Locate the cell with the specified text and output its (X, Y) center coordinate. 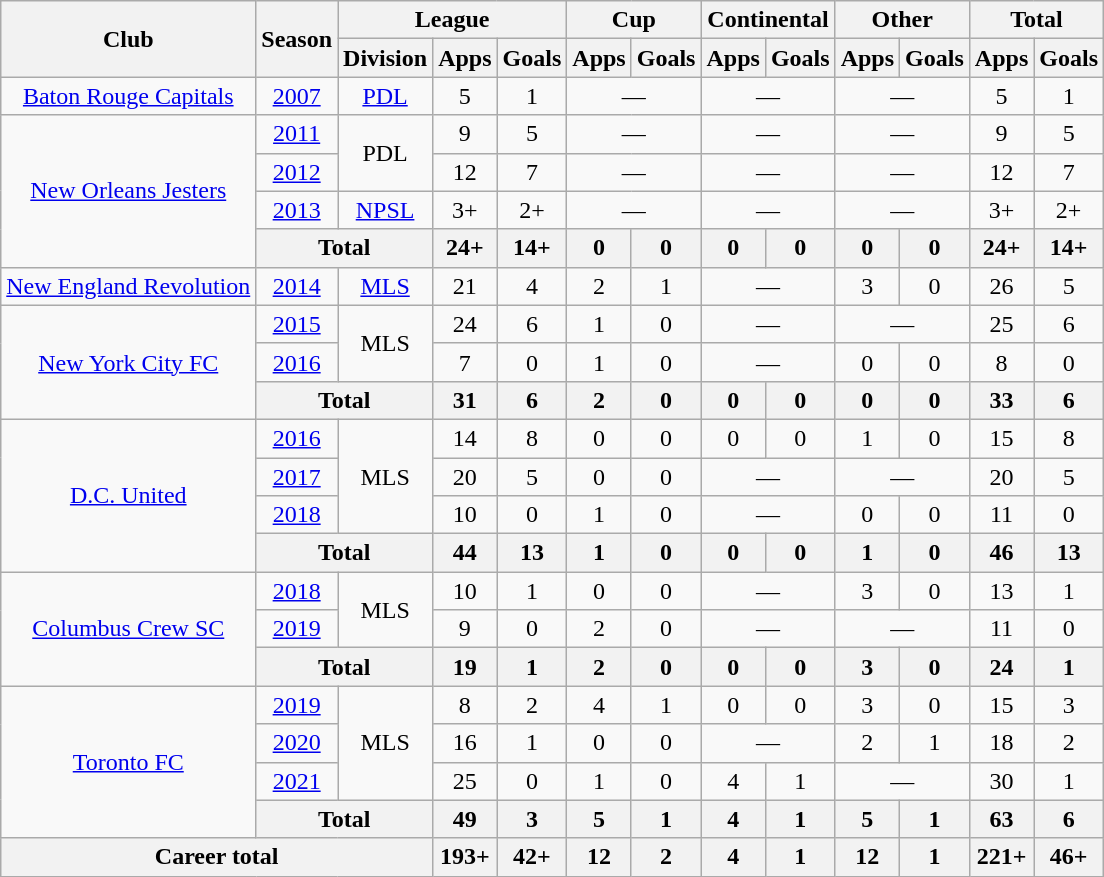
Baton Rouge Capitals (128, 96)
Continental (768, 20)
2015 (297, 324)
New England Revolution (128, 286)
New York City FC (128, 362)
Division (386, 58)
2011 (297, 134)
2014 (297, 286)
21 (465, 286)
2013 (297, 210)
44 (465, 553)
NPSL (386, 210)
Cup (634, 20)
Columbus Crew SC (128, 629)
Other (902, 20)
2020 (297, 743)
33 (1001, 400)
2021 (297, 781)
42+ (532, 857)
221+ (1001, 857)
2007 (297, 96)
63 (1001, 819)
2012 (297, 172)
14 (465, 438)
30 (1001, 781)
Season (297, 39)
New Orleans Jesters (128, 191)
16 (465, 743)
46 (1001, 553)
26 (1001, 286)
2017 (297, 477)
46+ (1069, 857)
49 (465, 819)
193+ (465, 857)
Career total (217, 857)
League (452, 20)
19 (465, 667)
Club (128, 39)
Toronto FC (128, 762)
18 (1001, 743)
D.C. United (128, 495)
31 (465, 400)
